Search for the cell housing the specified text and yield its (x, y) center coordinate. 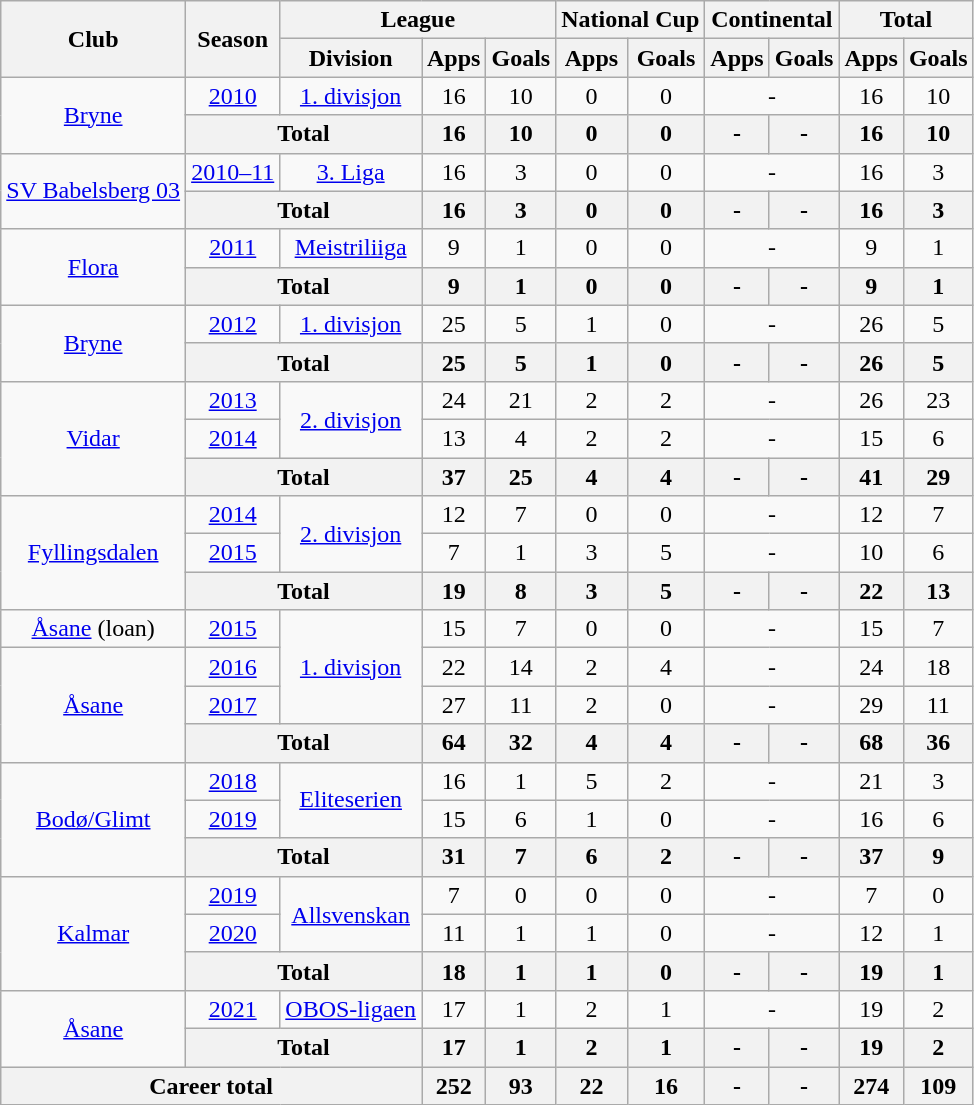
27 (454, 705)
2010 (233, 96)
64 (454, 743)
32 (521, 743)
2011 (233, 248)
League (418, 20)
36 (938, 743)
2010–11 (233, 172)
Flora (94, 267)
National Cup (630, 20)
3. Liga (351, 172)
Club (94, 39)
Allsvenskan (351, 914)
109 (938, 1085)
2013 (233, 400)
2012 (233, 324)
Kalmar (94, 933)
Continental (772, 20)
274 (871, 1085)
2020 (233, 933)
Åsane (loan) (94, 629)
Division (351, 58)
Career total (212, 1085)
2018 (233, 781)
SV Babelsberg 03 (94, 191)
68 (871, 743)
41 (871, 477)
2016 (233, 667)
OBOS-ligaen (351, 1009)
Vidar (94, 438)
Bodø/Glimt (94, 819)
31 (454, 857)
252 (454, 1085)
Meistriliiga (351, 248)
23 (938, 400)
Fyllingsdalen (94, 553)
2017 (233, 705)
8 (521, 591)
Season (233, 39)
2021 (233, 1009)
Eliteserien (351, 800)
14 (521, 667)
93 (521, 1085)
